Capture the cell that displays the provided text and extract its [X, Y] central coordinate. 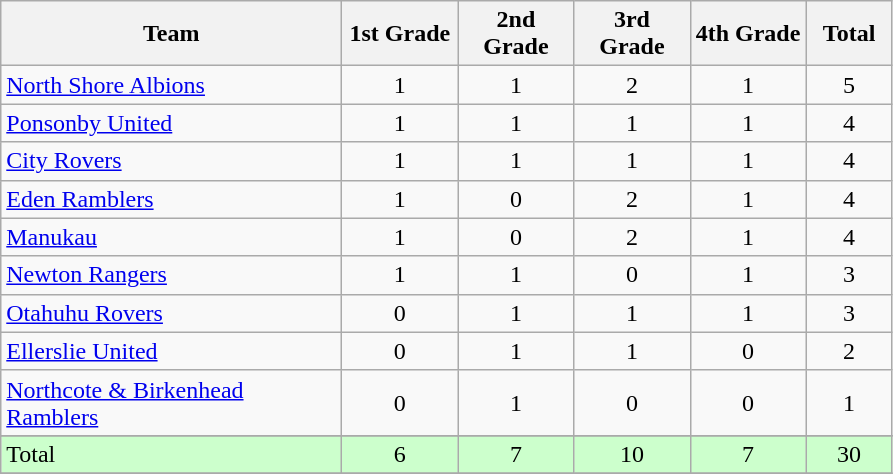
1st Grade [400, 34]
Manukau [172, 237]
Team [172, 34]
Northcote & Birkenhead Ramblers [172, 402]
Ellerslie United [172, 351]
3rd Grade [632, 34]
North Shore Albions [172, 85]
30 [849, 454]
2nd Grade [516, 34]
Eden Ramblers [172, 199]
6 [400, 454]
4th Grade [748, 34]
Newton Rangers [172, 275]
Otahuhu Rovers [172, 313]
10 [632, 454]
Ponsonby United [172, 123]
5 [849, 85]
City Rovers [172, 161]
